Locate the cell with the specified text and output its [X, Y] center coordinate. 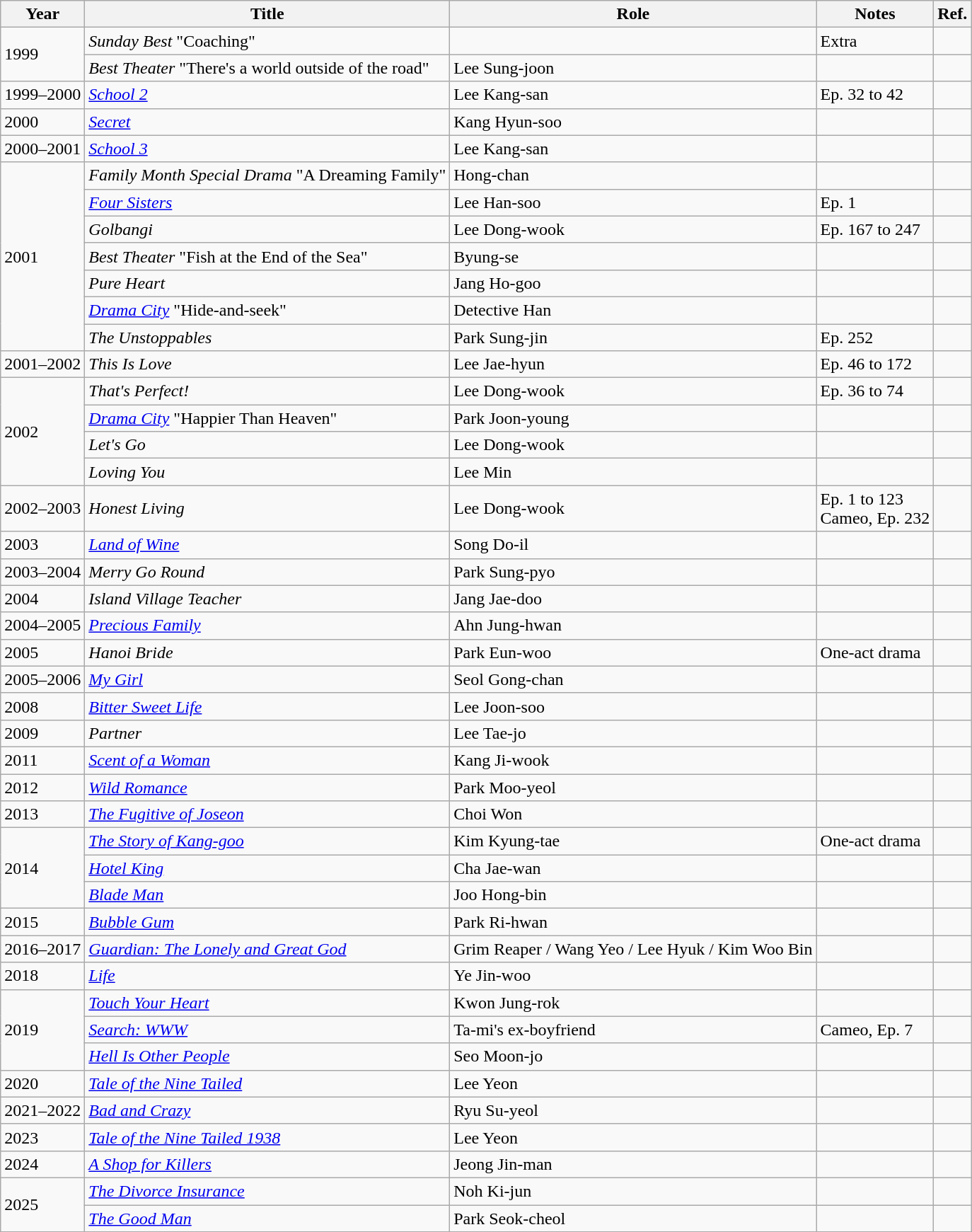
Sunday Best "Coaching" [267, 41]
2019 [42, 1030]
2005 [42, 652]
Bitter Sweet Life [267, 706]
2008 [42, 706]
2001–2002 [42, 364]
The Unstoppables [267, 338]
2015 [42, 922]
Ref. [952, 14]
Tale of the Nine Tailed [267, 1083]
Search: WWW [267, 1030]
Park Seok-cheol [633, 1218]
That's Perfect! [267, 391]
Ta-mi's ex-boyfriend [633, 1030]
Lee Jae-hyun [633, 364]
Merry Go Round [267, 572]
2004–2005 [42, 626]
Grim Reaper / Wang Yeo / Lee Hyuk / Kim Woo Bin [633, 949]
Hotel King [267, 868]
Jeong Jin-man [633, 1164]
Lee Joon-soo [633, 706]
Family Month Special Drama "A Dreaming Family" [267, 175]
Drama City "Hide-and-seek" [267, 310]
The Fugitive of Joseon [267, 814]
Byung-se [633, 256]
Park Ri-hwan [633, 922]
Hanoi Bride [267, 652]
Kim Kyung-tae [633, 841]
Best Theater "Fish at the End of the Sea" [267, 256]
Jang Ho-goo [633, 283]
2003–2004 [42, 572]
This Is Love [267, 364]
Year [42, 14]
1999 [42, 54]
Lee Tae-jo [633, 733]
Pure Heart [267, 283]
Jang Jae-doo [633, 599]
Detective Han [633, 310]
Ep. 36 to 74 [875, 391]
School 3 [267, 149]
Tale of the Nine Tailed 1938 [267, 1137]
Life [267, 976]
Ahn Jung-hwan [633, 626]
Cha Jae-wan [633, 868]
Joo Hong-bin [633, 895]
Blade Man [267, 895]
Seol Gong-chan [633, 679]
Best Theater "There's a world outside of the road" [267, 68]
Notes [875, 14]
2000 [42, 122]
2021–2022 [42, 1110]
Ryu Su-yeol [633, 1110]
Lee Han-soo [633, 202]
Park Sung-pyo [633, 572]
2011 [42, 760]
Scent of a Woman [267, 760]
1999–2000 [42, 95]
Kang Hyun-soo [633, 122]
Ye Jin-woo [633, 976]
Honest Living [267, 508]
Ep. 32 to 42 [875, 95]
2016–2017 [42, 949]
Drama City "Happier Than Heaven" [267, 418]
Ep. 167 to 247 [875, 229]
Park Sung-jin [633, 338]
Extra [875, 41]
2020 [42, 1083]
Land of Wine [267, 545]
2013 [42, 814]
Ep. 1 to 123Cameo, Ep. 232 [875, 508]
Kwon Jung-rok [633, 1003]
Island Village Teacher [267, 599]
A Shop for Killers [267, 1164]
Lee Min [633, 472]
2002 [42, 432]
Park Joon-young [633, 418]
Seo Moon-jo [633, 1057]
Hell Is Other People [267, 1057]
Hong-chan [633, 175]
Golbangi [267, 229]
2024 [42, 1164]
The Good Man [267, 1218]
Touch Your Heart [267, 1003]
Partner [267, 733]
Secret [267, 122]
Lee Sung-joon [633, 68]
My Girl [267, 679]
2025 [42, 1204]
Park Moo-yeol [633, 788]
Choi Won [633, 814]
2001 [42, 256]
Bubble Gum [267, 922]
Let's Go [267, 445]
2012 [42, 788]
2004 [42, 599]
2009 [42, 733]
The Divorce Insurance [267, 1191]
Ep. 46 to 172 [875, 364]
2023 [42, 1137]
2005–2006 [42, 679]
Song Do-il [633, 545]
Kang Ji-wook [633, 760]
2003 [42, 545]
Loving You [267, 472]
Guardian: The Lonely and Great God [267, 949]
2002–2003 [42, 508]
Noh Ki-jun [633, 1191]
Cameo, Ep. 7 [875, 1030]
Title [267, 14]
Park Eun-woo [633, 652]
The Story of Kang-goo [267, 841]
2000–2001 [42, 149]
School 2 [267, 95]
Bad and Crazy [267, 1110]
Precious Family [267, 626]
Wild Romance [267, 788]
Four Sisters [267, 202]
Role [633, 14]
Ep. 252 [875, 338]
Ep. 1 [875, 202]
2018 [42, 976]
2014 [42, 868]
